For the text-containing cell, return its midpoint in (x, y) coordinate format. 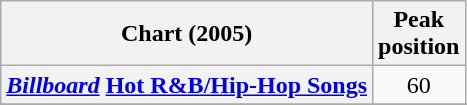
Peakposition (419, 34)
Billboard Hot R&B/Hip-Hop Songs (187, 85)
Chart (2005) (187, 34)
60 (419, 85)
